Find where the given text appears and provide that cell's center as [X, Y] coordinate. 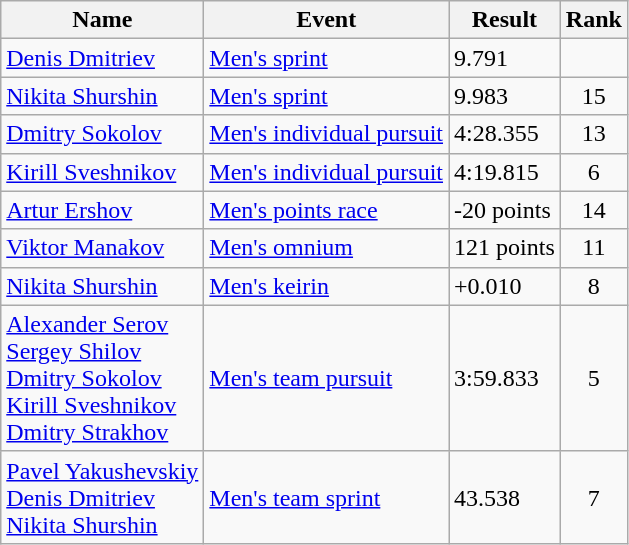
Result [505, 20]
Pavel YakushevskiyDenis DmitrievNikita Shurshin [102, 497]
3:59.833 [505, 378]
Alexander SerovSergey ShilovDmitry SokolovKirill SveshnikovDmitry Strakhov [102, 378]
9.791 [505, 58]
Event [326, 20]
Men's points race [326, 210]
8 [594, 286]
121 points [505, 248]
4:28.355 [505, 134]
43.538 [505, 497]
11 [594, 248]
Viktor Manakov [102, 248]
Denis Dmitriev [102, 58]
Kirill Sveshnikov [102, 172]
Men's keirin [326, 286]
15 [594, 96]
14 [594, 210]
Men's team pursuit [326, 378]
Artur Ershov [102, 210]
Name [102, 20]
Rank [594, 20]
4:19.815 [505, 172]
6 [594, 172]
-20 points [505, 210]
13 [594, 134]
Men's team sprint [326, 497]
9.983 [505, 96]
5 [594, 378]
Dmitry Sokolov [102, 134]
7 [594, 497]
Men's omnium [326, 248]
+0.010 [505, 286]
